Return [X, Y] of the center of cell containing provided text 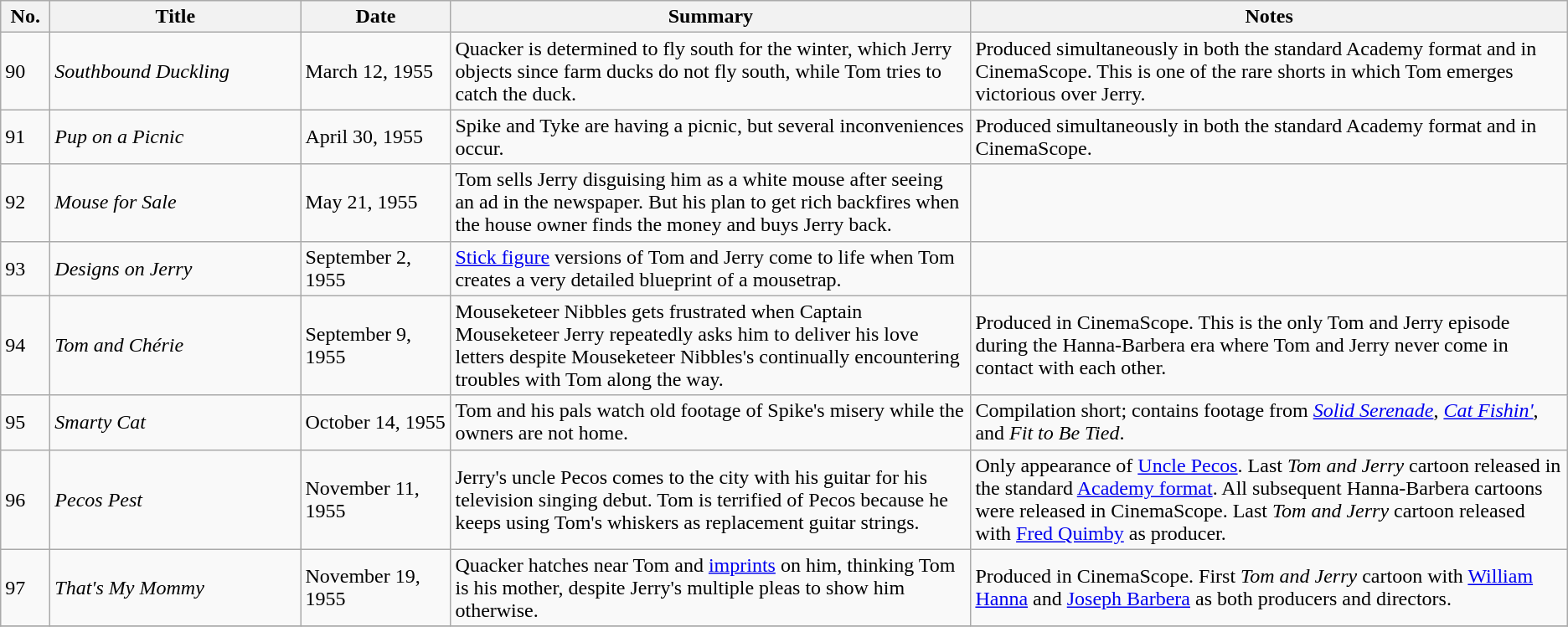
Tom and Chérie [176, 345]
92 [25, 203]
Pup on a Picnic [176, 137]
October 14, 1955 [375, 422]
Tom and his pals watch old footage of Spike's misery while the owners are not home. [710, 422]
Produced in CinemaScope. First Tom and Jerry cartoon with William Hanna and Joseph Barbera as both producers and directors. [1269, 588]
94 [25, 345]
April 30, 1955 [375, 137]
November 19, 1955 [375, 588]
September 9, 1955 [375, 345]
Notes [1269, 17]
Pecos Pest [176, 499]
93 [25, 268]
Quacker is determined to fly south for the winter, which Jerry objects since farm ducks do not fly south, while Tom tries to catch the duck. [710, 71]
Produced simultaneously in both the standard Academy format and in CinemaScope. [1269, 137]
Spike and Tyke are having a picnic, but several inconveniences occur. [710, 137]
90 [25, 71]
May 21, 1955 [375, 203]
Quacker hatches near Tom and imprints on him, thinking Tom is his mother, despite Jerry's multiple pleas to show him otherwise. [710, 588]
Mouse for Sale [176, 203]
Date [375, 17]
November 11, 1955 [375, 499]
Stick figure versions of Tom and Jerry come to life when Tom creates a very detailed blueprint of a mousetrap. [710, 268]
Smarty Cat [176, 422]
96 [25, 499]
That's My Mommy [176, 588]
Southbound Duckling [176, 71]
Summary [710, 17]
March 12, 1955 [375, 71]
95 [25, 422]
Designs on Jerry [176, 268]
91 [25, 137]
No. [25, 17]
Compilation short; contains footage from Solid Serenade, Cat Fishin', and Fit to Be Tied. [1269, 422]
97 [25, 588]
Title [176, 17]
September 2, 1955 [375, 268]
